Provide the (X, Y) coordinate of the cell's center where the given text is located.  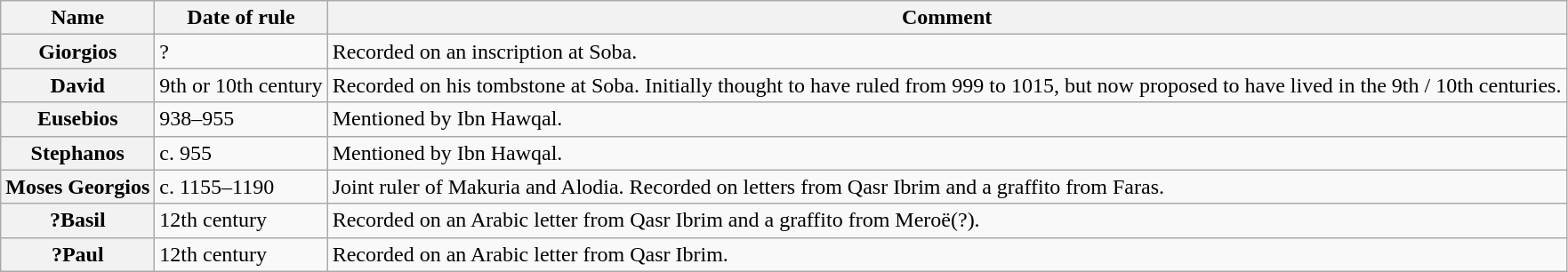
Stephanos (78, 153)
Joint ruler of Makuria and Alodia. Recorded on letters from Qasr Ibrim and a graffito from Faras. (946, 187)
?Basil (78, 220)
c. 1155–1190 (241, 187)
Recorded on an Arabic letter from Qasr Ibrim and a graffito from Meroë(?). (946, 220)
Giorgios (78, 52)
Recorded on his tombstone at Soba. Initially thought to have ruled from 999 to 1015, but now proposed to have lived in the 9th / 10th centuries. (946, 85)
? (241, 52)
Moses Georgios (78, 187)
c. 955 (241, 153)
?Paul (78, 254)
Eusebios (78, 119)
938–955 (241, 119)
Comment (946, 18)
Name (78, 18)
Date of rule (241, 18)
Recorded on an Arabic letter from Qasr Ibrim. (946, 254)
David (78, 85)
9th or 10th century (241, 85)
Recorded on an inscription at Soba. (946, 52)
